Output the (x, y) coordinate of the center of the cell containing the given text.  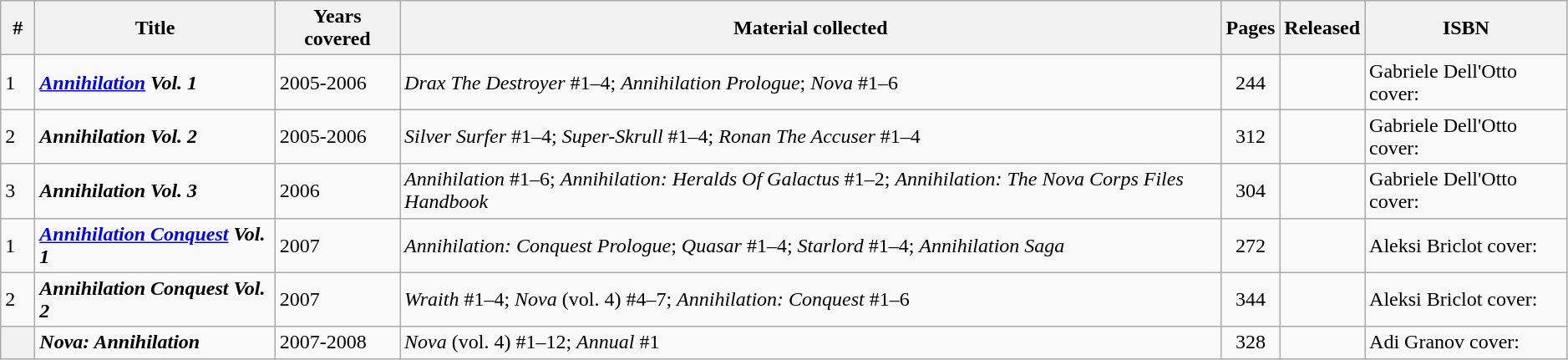
Annihilation Conquest Vol. 2 (155, 299)
304 (1251, 190)
272 (1251, 246)
Title (155, 28)
Released (1322, 28)
# (18, 28)
3 (18, 190)
Annihilation #1–6; Annihilation: Heralds Of Galactus #1–2; Annihilation: The Nova Corps Files Handbook (811, 190)
2007-2008 (337, 342)
Drax The Destroyer #1–4; Annihilation Prologue; Nova #1–6 (811, 82)
Years covered (337, 28)
Silver Surfer #1–4; Super-Skrull #1–4; Ronan The Accuser #1–4 (811, 137)
344 (1251, 299)
Pages (1251, 28)
2006 (337, 190)
Annihilation Conquest Vol. 1 (155, 246)
244 (1251, 82)
Annihilation Vol. 3 (155, 190)
312 (1251, 137)
Annihilation: Conquest Prologue; Quasar #1–4; Starlord #1–4; Annihilation Saga (811, 246)
Annihilation Vol. 1 (155, 82)
Adi Granov cover: (1467, 342)
Nova: Annihilation (155, 342)
Material collected (811, 28)
ISBN (1467, 28)
Nova (vol. 4) #1–12; Annual #1 (811, 342)
Wraith #1–4; Nova (vol. 4) #4–7; Annihilation: Conquest #1–6 (811, 299)
Annihilation Vol. 2 (155, 137)
328 (1251, 342)
